Output the (X, Y) coordinate of the center of the cell containing the given text.  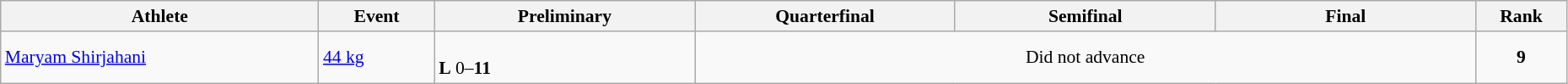
Event (376, 16)
Final (1346, 16)
44 kg (376, 58)
L 0–11 (565, 58)
Preliminary (565, 16)
Maryam Shirjahani (160, 58)
9 (1522, 58)
Did not advance (1086, 58)
Rank (1522, 16)
Athlete (160, 16)
Semifinal (1085, 16)
Quarterfinal (825, 16)
